Find where the given text appears and provide that cell's center as (x, y) coordinate. 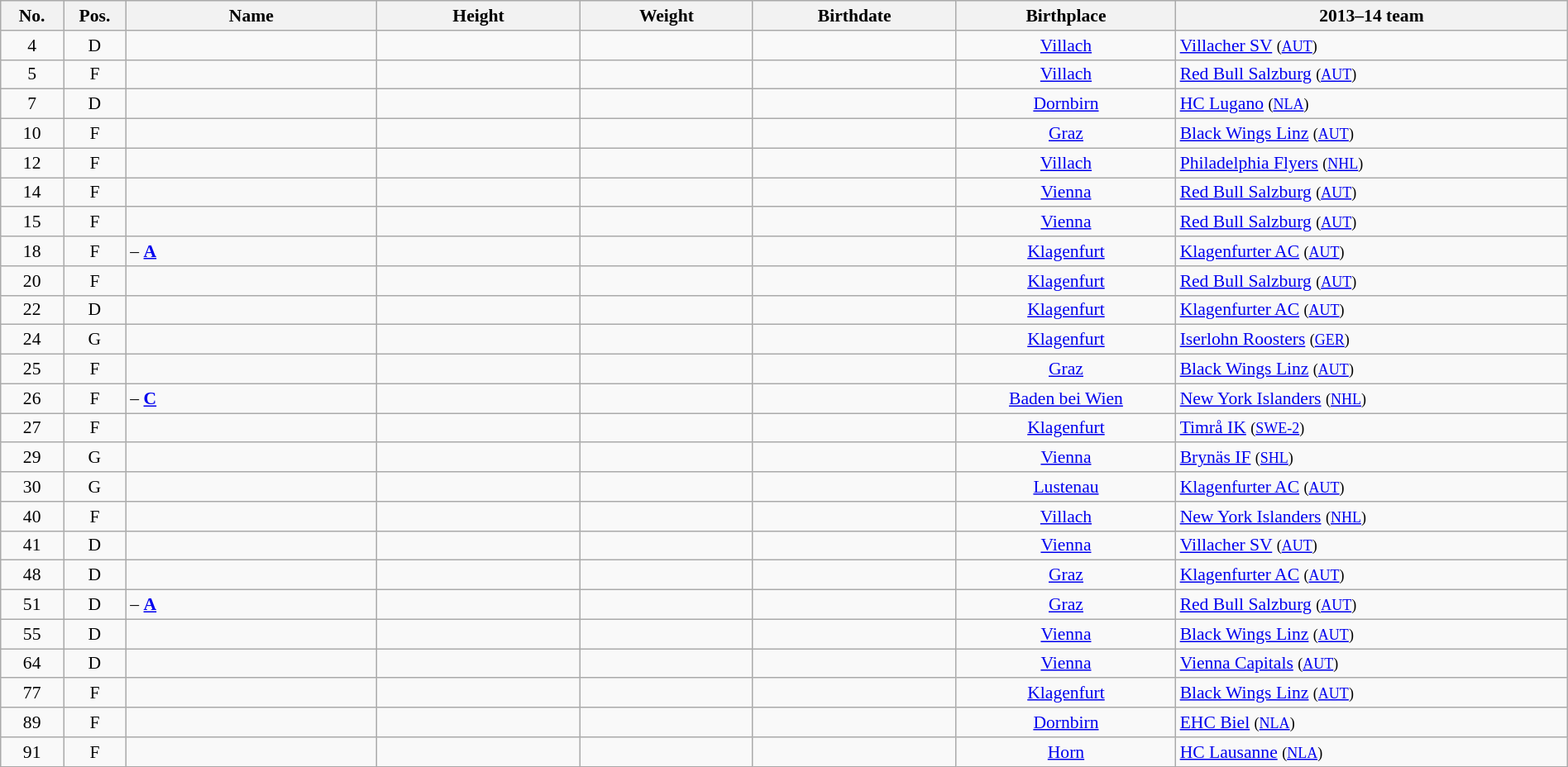
77 (32, 693)
55 (32, 634)
Philadelphia Flyers (NHL) (1372, 163)
48 (32, 575)
Brynäs IF (SHL) (1372, 458)
26 (32, 398)
27 (32, 428)
14 (32, 193)
Height (478, 16)
Weight (667, 16)
Iserlohn Roosters (GER) (1372, 340)
Vienna Capitals (AUT) (1372, 664)
Birthdate (854, 16)
Horn (1065, 752)
25 (32, 369)
7 (32, 104)
5 (32, 74)
4 (32, 45)
HC Lausanne (NLA) (1372, 752)
41 (32, 545)
Lustenau (1065, 487)
No. (32, 16)
2013–14 team (1372, 16)
Timrå IK (SWE-2) (1372, 428)
91 (32, 752)
18 (32, 251)
Pos. (95, 16)
10 (32, 134)
15 (32, 222)
– C (251, 398)
Birthplace (1065, 16)
89 (32, 722)
30 (32, 487)
20 (32, 281)
12 (32, 163)
Name (251, 16)
51 (32, 605)
HC Lugano (NLA) (1372, 104)
29 (32, 458)
Baden bei Wien (1065, 398)
22 (32, 310)
EHC Biel (NLA) (1372, 722)
40 (32, 517)
64 (32, 664)
24 (32, 340)
